Determine the [X, Y] coordinate at the center of the cell enclosing the given text.  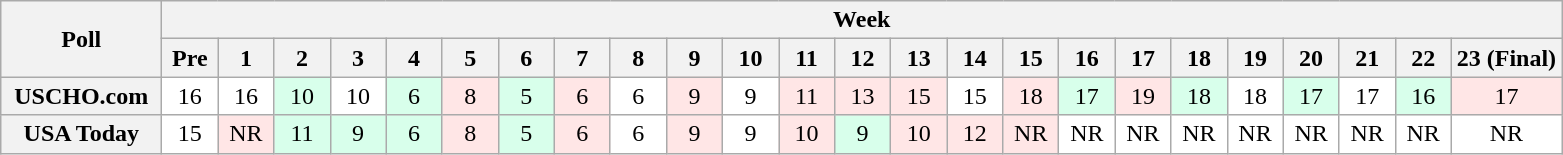
Poll [82, 39]
Pre [190, 58]
3 [358, 58]
USA Today [82, 134]
7 [582, 58]
1 [246, 58]
2 [302, 58]
14 [975, 58]
23 (Final) [1506, 58]
21 [1367, 58]
4 [414, 58]
USCHO.com [82, 96]
22 [1423, 58]
20 [1311, 58]
Week [862, 20]
